Provide the (x, y) coordinate of the cell's center where the given text is located.  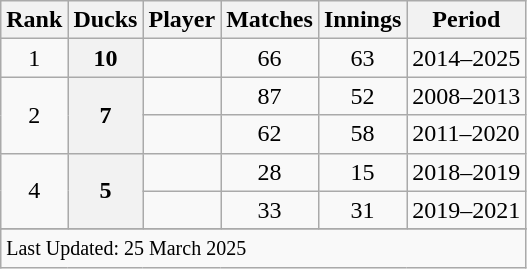
66 (270, 58)
63 (362, 58)
87 (270, 96)
31 (362, 210)
2011–2020 (466, 134)
62 (270, 134)
Ducks (106, 20)
2008–2013 (466, 96)
Period (466, 20)
58 (362, 134)
2014–2025 (466, 58)
4 (34, 191)
7 (106, 115)
10 (106, 58)
Matches (270, 20)
Innings (362, 20)
28 (270, 172)
1 (34, 58)
52 (362, 96)
Last Updated: 25 March 2025 (264, 248)
2019–2021 (466, 210)
2018–2019 (466, 172)
Rank (34, 20)
5 (106, 191)
33 (270, 210)
Player (182, 20)
2 (34, 115)
15 (362, 172)
